Identify which cell holds the provided text, then report its (X, Y) central coordinate. 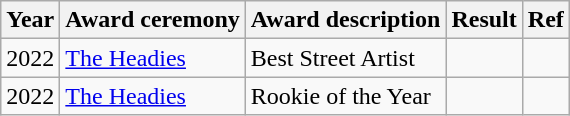
Year (30, 20)
Result (484, 20)
Award ceremony (152, 20)
Ref (546, 20)
Rookie of the Year (346, 96)
Best Street Artist (346, 58)
Award description (346, 20)
